Scan for the cell matching the given text and deliver its (X, Y) coordinate at center. 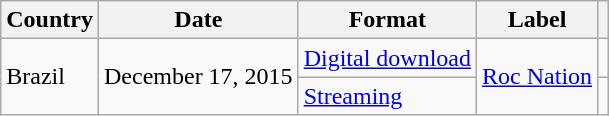
Streaming (387, 96)
December 17, 2015 (198, 77)
Roc Nation (538, 77)
Digital download (387, 58)
Country (50, 20)
Label (538, 20)
Brazil (50, 77)
Date (198, 20)
Format (387, 20)
